Provide the [X, Y] coordinate of the cell's center where the given text is located.  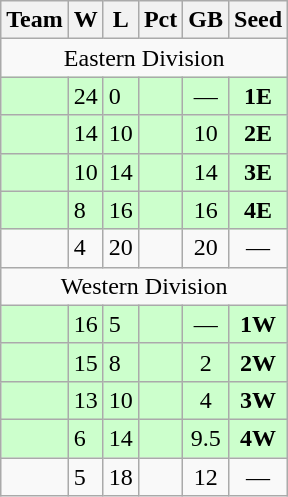
2W [258, 362]
18 [120, 477]
9.5 [206, 438]
4W [258, 438]
1W [258, 324]
13 [86, 400]
Seed [258, 20]
6 [86, 438]
L [120, 20]
3E [258, 172]
24 [86, 96]
0 [120, 96]
12 [206, 477]
2 [206, 362]
1E [258, 96]
2E [258, 134]
3W [258, 400]
GB [206, 20]
W [86, 20]
15 [86, 362]
Team [35, 20]
Pct [160, 20]
Western Division [144, 286]
4E [258, 210]
Eastern Division [144, 58]
